From the cell containing the given text, extract its center point as (X, Y) coordinate. 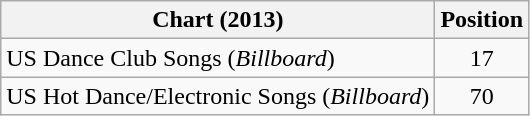
17 (482, 58)
US Hot Dance/Electronic Songs (Billboard) (218, 96)
Position (482, 20)
Chart (2013) (218, 20)
70 (482, 96)
US Dance Club Songs (Billboard) (218, 58)
